Provide the (X, Y) coordinate of the cell's center where the given text is located.  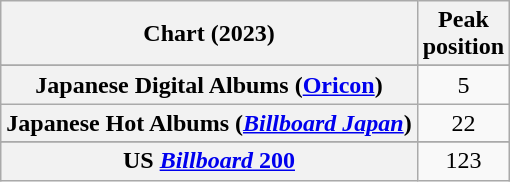
22 (463, 123)
Japanese Hot Albums (Billboard Japan) (209, 123)
5 (463, 85)
123 (463, 161)
Chart (2023) (209, 34)
US Billboard 200 (209, 161)
Japanese Digital Albums (Oricon) (209, 85)
Peakposition (463, 34)
